Pinpoint the cell where the given text exists, returning its [x, y] midpoint coordinate. 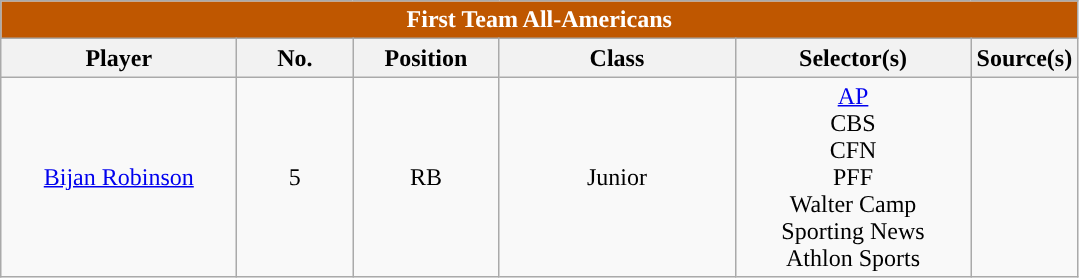
RB [426, 177]
Player [119, 58]
Bijan Robinson [119, 177]
First Team All-Americans [540, 20]
5 [295, 177]
Junior [617, 177]
APCBSCFNPFFWalter CampSporting NewsAthlon Sports [853, 177]
Source(s) [1024, 58]
Selector(s) [853, 58]
No. [295, 58]
Position [426, 58]
Class [617, 58]
